Provide the (x, y) coordinate of the cell's center where the given text is located.  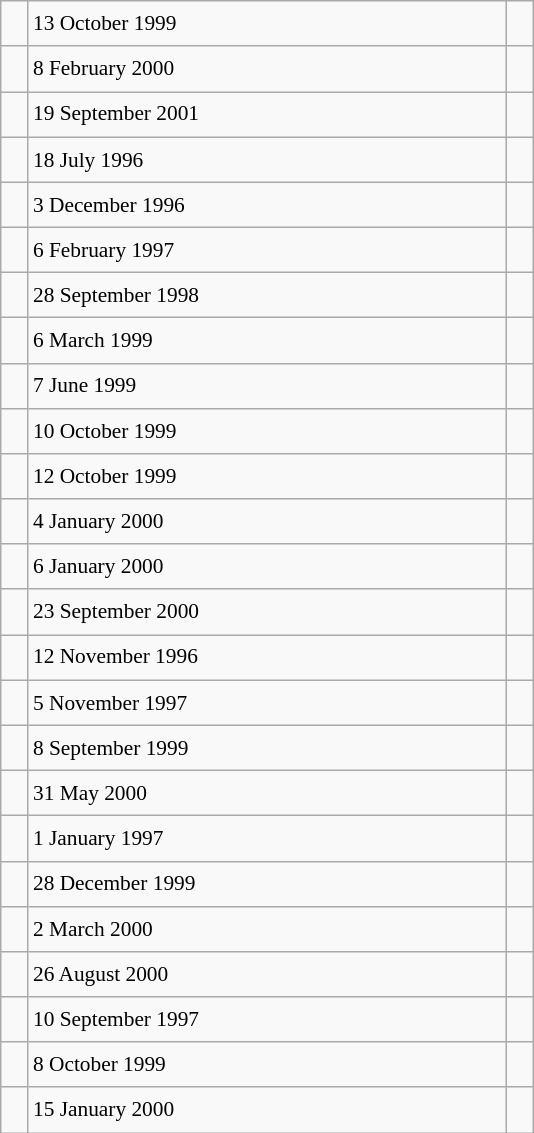
4 January 2000 (267, 522)
31 May 2000 (267, 792)
7 June 1999 (267, 386)
3 December 1996 (267, 204)
5 November 1997 (267, 702)
12 November 1996 (267, 658)
6 February 1997 (267, 250)
8 February 2000 (267, 68)
23 September 2000 (267, 612)
8 September 1999 (267, 748)
6 January 2000 (267, 566)
19 September 2001 (267, 114)
26 August 2000 (267, 974)
15 January 2000 (267, 1110)
2 March 2000 (267, 928)
1 January 1997 (267, 838)
10 October 1999 (267, 430)
10 September 1997 (267, 1020)
13 October 1999 (267, 24)
18 July 1996 (267, 160)
28 September 1998 (267, 296)
28 December 1999 (267, 884)
8 October 1999 (267, 1064)
12 October 1999 (267, 476)
6 March 1999 (267, 340)
